Scan for the cell matching the given text and deliver its [X, Y] coordinate at center. 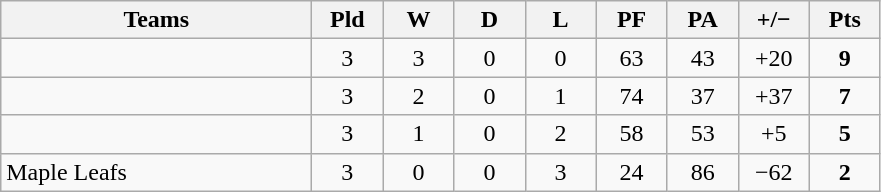
37 [702, 96]
+20 [774, 58]
PA [702, 20]
86 [702, 172]
Pld [348, 20]
Pts [844, 20]
Teams [156, 20]
D [490, 20]
−62 [774, 172]
9 [844, 58]
53 [702, 134]
5 [844, 134]
+5 [774, 134]
Maple Leafs [156, 172]
PF [632, 20]
7 [844, 96]
63 [632, 58]
W [418, 20]
74 [632, 96]
43 [702, 58]
+37 [774, 96]
58 [632, 134]
L [560, 20]
24 [632, 172]
+/− [774, 20]
